Return the (X, Y) coordinate for the center point of the cell that contains the specified text.  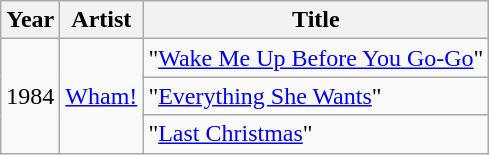
"Wake Me Up Before You Go-Go" (316, 58)
Year (30, 20)
Title (316, 20)
1984 (30, 96)
Wham! (102, 96)
"Everything She Wants" (316, 96)
Artist (102, 20)
"Last Christmas" (316, 134)
